Return the (x, y) coordinate for the center point of the cell that contains the specified text.  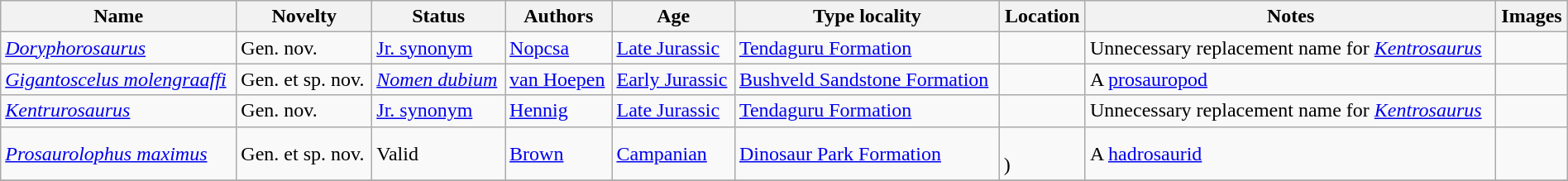
Authors (559, 17)
A prosauropod (1290, 79)
van Hoepen (559, 79)
Nopcsa (559, 48)
Bushveld Sandstone Formation (867, 79)
Gigantoscelus molengraaffi (119, 79)
Early Jurassic (673, 79)
Images (1532, 17)
Dinosaur Park Formation (867, 154)
Prosaurolophus maximus (119, 154)
Novelty (304, 17)
Hennig (559, 111)
) (1042, 154)
Notes (1290, 17)
Nomen dubium (438, 79)
A hadrosaurid (1290, 154)
Age (673, 17)
Type locality (867, 17)
Brown (559, 154)
Doryphorosaurus (119, 48)
Location (1042, 17)
Status (438, 17)
Campanian (673, 154)
Name (119, 17)
Kentrurosaurus (119, 111)
Valid (438, 154)
